Find where the given text appears and provide that cell's center as (X, Y) coordinate. 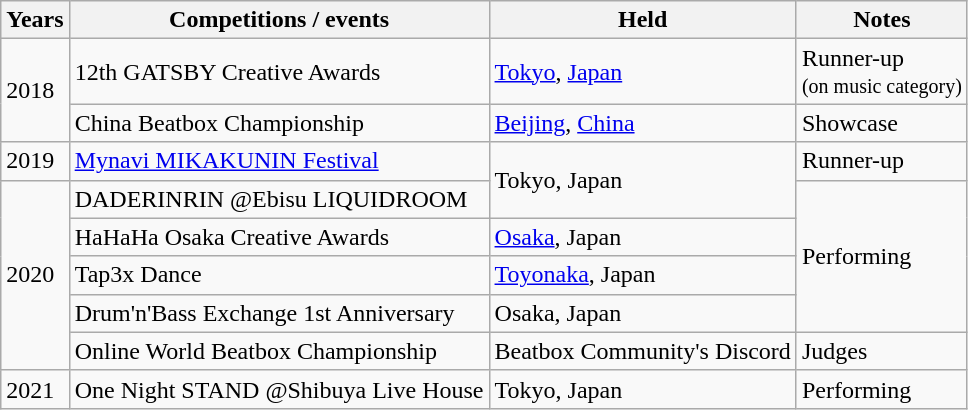
2018 (35, 90)
China Beatbox Championship (279, 123)
Beijing, China (642, 123)
Beatbox Community's Discord (642, 351)
Mynavi MIKAKUNIN Festival (279, 161)
Drum'n'Bass Exchange 1st Anniversary (279, 313)
DADERINRIN @Ebisu LIQUIDROOM (279, 199)
One Night STAND @Shibuya Live House (279, 389)
2020 (35, 275)
2019 (35, 161)
Online World Beatbox Championship (279, 351)
2021 (35, 389)
HaHaHa Osaka Creative Awards (279, 237)
Toyonaka, Japan (642, 275)
Runner-up (882, 161)
12th GATSBY Creative Awards (279, 72)
Competitions / events (279, 20)
Tap3x Dance (279, 275)
Held (642, 20)
Showcase (882, 123)
Runner-up(on music category) (882, 72)
Judges (882, 351)
Notes (882, 20)
Years (35, 20)
